Capture the cell that displays the provided text and extract its (x, y) central coordinate. 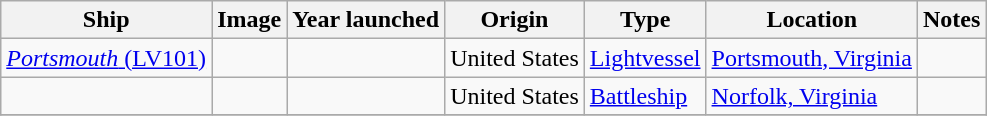
Lightvessel (645, 58)
Location (812, 20)
Ship (106, 20)
Battleship (645, 96)
Origin (515, 20)
Portsmouth, Virginia (812, 58)
Type (645, 20)
Norfolk, Virginia (812, 96)
Notes (951, 20)
Image (250, 20)
Year launched (366, 20)
Portsmouth (LV101) (106, 58)
